Return the [x, y] coordinate for the center point of the cell that contains the specified text.  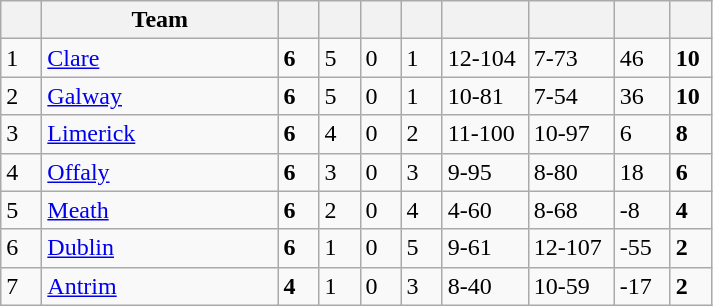
8 [690, 134]
Offaly [160, 172]
7-54 [571, 96]
7-73 [571, 58]
10-97 [571, 134]
36 [642, 96]
Clare [160, 58]
-55 [642, 248]
8-68 [571, 210]
Galway [160, 96]
18 [642, 172]
7 [22, 286]
4-60 [485, 210]
9-61 [485, 248]
46 [642, 58]
12-104 [485, 58]
Limerick [160, 134]
12-107 [571, 248]
Antrim [160, 286]
Team [160, 20]
8-80 [571, 172]
-17 [642, 286]
10-59 [571, 286]
8-40 [485, 286]
9-95 [485, 172]
Dublin [160, 248]
11-100 [485, 134]
-8 [642, 210]
Meath [160, 210]
10-81 [485, 96]
